Capture the cell that displays the provided text and extract its [x, y] central coordinate. 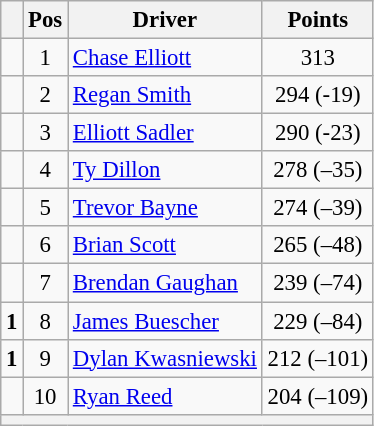
Pos [46, 20]
Ty Dillon [166, 170]
10 [46, 396]
Regan Smith [166, 95]
290 (-23) [318, 133]
Ryan Reed [166, 396]
294 (-19) [318, 95]
2 [46, 95]
Elliott Sadler [166, 133]
212 (–101) [318, 358]
James Buescher [166, 321]
204 (–109) [318, 396]
5 [46, 208]
4 [46, 170]
Driver [166, 20]
Trevor Bayne [166, 208]
265 (–48) [318, 245]
Dylan Kwasniewski [166, 358]
Chase Elliott [166, 58]
9 [46, 358]
Points [318, 20]
3 [46, 133]
229 (–84) [318, 321]
6 [46, 245]
Brendan Gaughan [166, 283]
274 (–39) [318, 208]
Brian Scott [166, 245]
278 (–35) [318, 170]
239 (–74) [318, 283]
8 [46, 321]
7 [46, 283]
313 [318, 58]
